Detect which cell encompasses the target text, then output its (x, y) center coordinate. 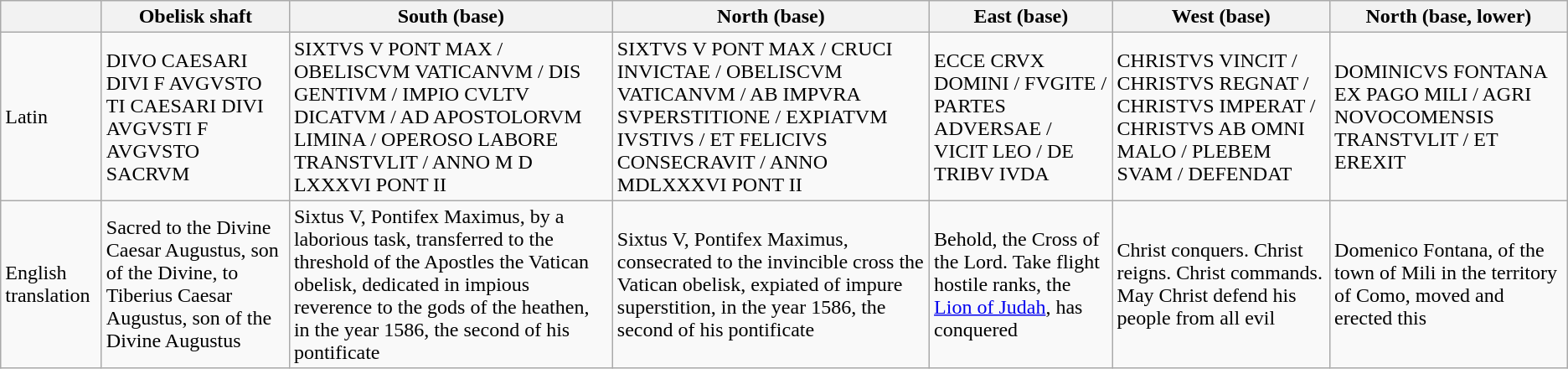
ECCE CRVX DOMINI / FVGITE / PARTES ADVERSAE / VICIT LEO / DE TRIBV IVDA (1022, 117)
Obelisk shaft (195, 17)
Christ conquers. Christ reigns. Christ commands. May Christ defend his people from all evil (1221, 284)
Latin (52, 117)
North (base, lower) (1449, 17)
North (base) (771, 17)
DOMINICVS FONTANA EX PAGO MILI / AGRI NOVOCOMENSIS TRANSTVLIT / ET EREXIT (1449, 117)
South (base) (451, 17)
East (base) (1022, 17)
Domenico Fontana, of the town of Mili in the territory of Como, moved and erected this (1449, 284)
English translation (52, 284)
DIVO CAESARI DIVI F AVGVSTO TI CAESARI DIVI AVGVSTI F AVGVSTO SACRVM (195, 117)
Behold, the Cross of the Lord. Take flight hostile ranks, the Lion of Judah, has conquered (1022, 284)
CHRISTVS VINCIT / CHRISTVS REGNAT / CHRISTVS IMPERAT / CHRISTVS AB OMNI MALO / PLEBEM SVAM / DEFENDAT (1221, 117)
West (base) (1221, 17)
Sacred to the Divine Caesar Augustus, son of the Divine, to Tiberius Caesar Augustus, son of the Divine Augustus (195, 284)
